Extract the (x, y) coordinate from the center of the cell holding the provided text.  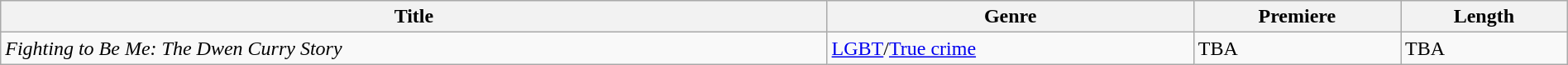
Length (1484, 17)
Fighting to Be Me: The Dwen Curry Story (414, 48)
Genre (1011, 17)
Premiere (1297, 17)
LGBT/True crime (1011, 48)
Title (414, 17)
